Provide the (X, Y) coordinate of the cell's center where the given text is located.  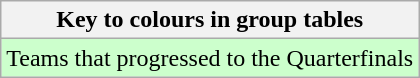
Teams that progressed to the Quarterfinals (210, 58)
Key to colours in group tables (210, 20)
